For the text-containing cell, return its midpoint in [x, y] coordinate format. 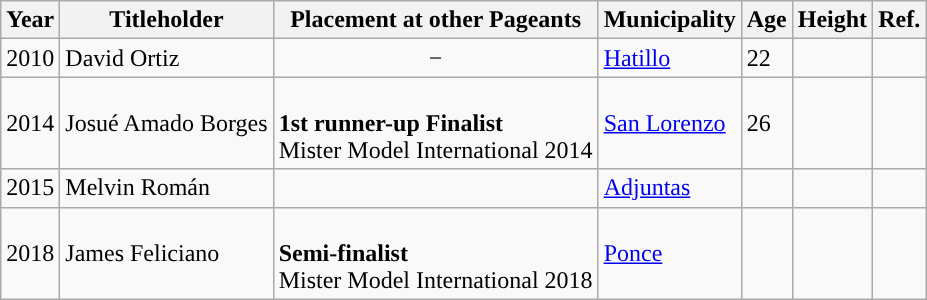
Ref. [900, 20]
James Feliciano [166, 253]
Titleholder [166, 20]
Year [30, 20]
2018 [30, 253]
Ponce [670, 253]
1st runner-up FinalistMister Model International 2014 [436, 123]
Hatillo [670, 58]
San Lorenzo [670, 123]
Melvin Román [166, 188]
David Ortiz [166, 58]
Semi-finalistMister Model International 2018 [436, 253]
22 [766, 58]
Age [766, 20]
Height [832, 20]
Adjuntas [670, 188]
2014 [30, 123]
Josué Amado Borges [166, 123]
Placement at other Pageants [436, 20]
2010 [30, 58]
Municipality [670, 20]
26 [766, 123]
− [436, 58]
2015 [30, 188]
